Scan for the cell matching the given text and deliver its (X, Y) coordinate at center. 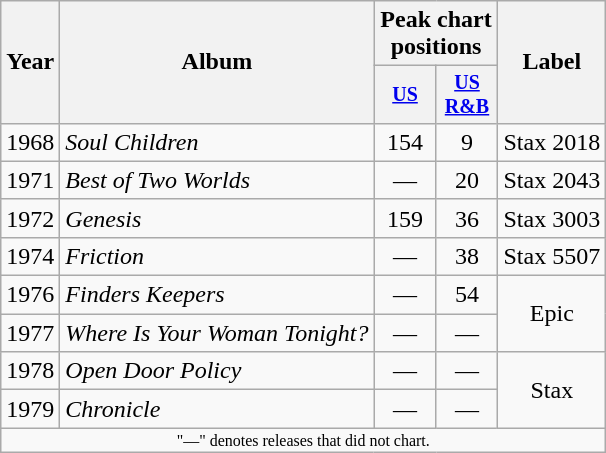
Year (30, 62)
159 (405, 218)
1974 (30, 256)
1978 (30, 371)
1971 (30, 180)
Soul Children (217, 142)
20 (467, 180)
US R&B (467, 94)
Finders Keepers (217, 295)
1976 (30, 295)
Chronicle (217, 409)
38 (467, 256)
1972 (30, 218)
Stax 5507 (552, 256)
Stax 2018 (552, 142)
1979 (30, 409)
36 (467, 218)
Epic (552, 314)
"—" denotes releases that did not chart. (304, 440)
9 (467, 142)
154 (405, 142)
Label (552, 62)
1968 (30, 142)
1977 (30, 333)
Genesis (217, 218)
Stax (552, 390)
Where Is Your Woman Tonight? (217, 333)
54 (467, 295)
Friction (217, 256)
Stax 3003 (552, 218)
Best of Two Worlds (217, 180)
Open Door Policy (217, 371)
Stax 2043 (552, 180)
US (405, 94)
Peak chart positions (436, 34)
Album (217, 62)
